Detect which cell encompasses the target text, then output its (x, y) center coordinate. 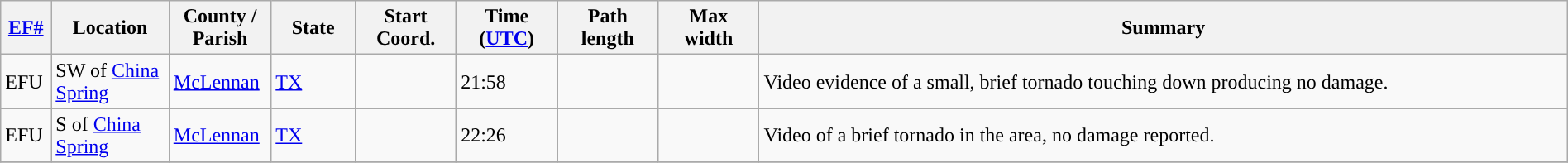
State (313, 28)
22:26 (507, 136)
Max width (709, 28)
21:58 (507, 81)
Location (110, 28)
Start Coord. (406, 28)
Path length (608, 28)
Summary (1163, 28)
County / Parish (220, 28)
Video of a brief tornado in the area, no damage reported. (1163, 136)
EF# (26, 28)
Time (UTC) (507, 28)
SW of China Spring (110, 81)
Video evidence of a small, brief tornado touching down producing no damage. (1163, 81)
S of China Spring (110, 136)
